Pinpoint the cell where the given text exists, returning its (x, y) midpoint coordinate. 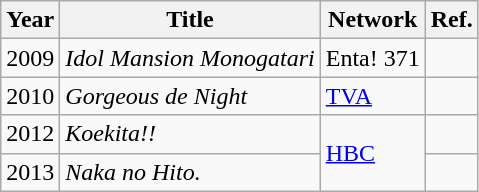
TVA (372, 96)
Year (30, 20)
2013 (30, 172)
2009 (30, 58)
Koekita!! (190, 134)
HBC (372, 153)
Ref. (452, 20)
2012 (30, 134)
Gorgeous de Night (190, 96)
Title (190, 20)
Network (372, 20)
2010 (30, 96)
Enta! 371 (372, 58)
Idol Mansion Monogatari (190, 58)
Naka no Hito. (190, 172)
